From the cell containing the given text, extract its center point as [X, Y] coordinate. 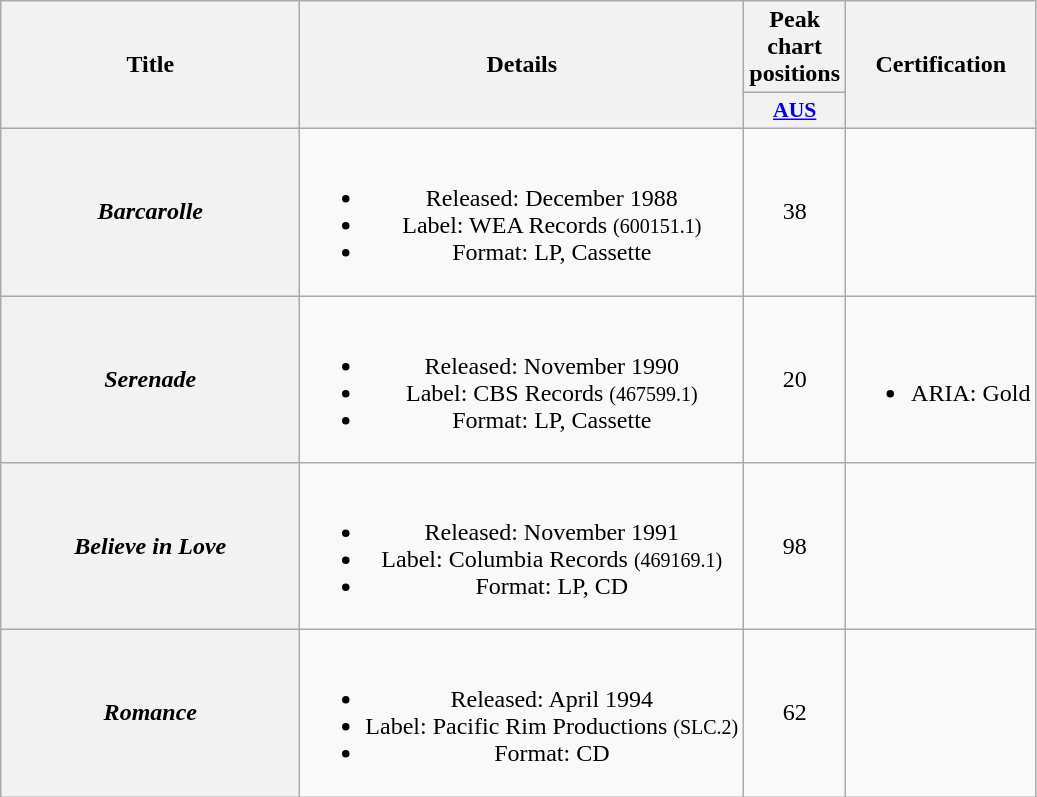
62 [795, 714]
Peak chart positions [795, 47]
98 [795, 546]
Romance [150, 714]
Released: November 1990Label: CBS Records (467599.1)Format: LP, Cassette [522, 380]
AUS [795, 111]
Released: April 1994Label: Pacific Rim Productions (SLC.2)Format: CD [522, 714]
Certification [941, 65]
Barcarolle [150, 212]
Serenade [150, 380]
20 [795, 380]
Released: November 1991Label: Columbia Records (469169.1)Format: LP, CD [522, 546]
Details [522, 65]
Released: December 1988Label: WEA Records (600151.1)Format: LP, Cassette [522, 212]
Believe in Love [150, 546]
38 [795, 212]
Title [150, 65]
ARIA: Gold [941, 380]
